Return the [x, y] coordinate for the center point of the cell that contains the specified text.  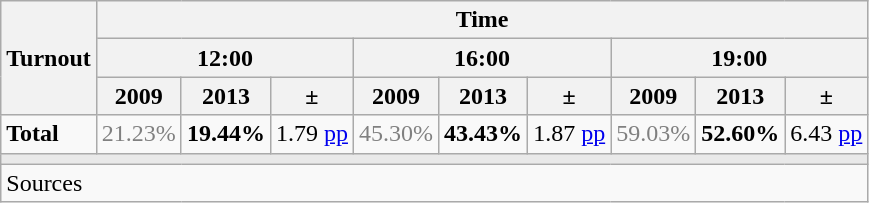
19.44% [226, 134]
52.60% [740, 134]
1.87 pp [570, 134]
12:00 [224, 58]
Total [49, 134]
Turnout [49, 58]
21.23% [138, 134]
Time [482, 20]
6.43 pp [826, 134]
59.03% [654, 134]
43.43% [484, 134]
19:00 [740, 58]
45.30% [396, 134]
Sources [434, 183]
16:00 [482, 58]
1.79 pp [312, 134]
